Find where the given text appears and provide that cell's center as [X, Y] coordinate. 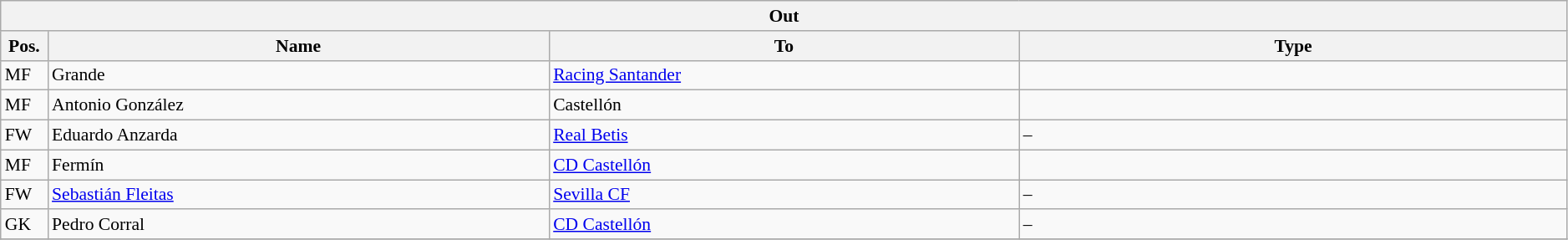
Eduardo Anzarda [298, 135]
Sebastián Fleitas [298, 195]
Racing Santander [784, 75]
Real Betis [784, 135]
Fermín [298, 165]
GK [24, 225]
Name [298, 46]
Grande [298, 75]
To [784, 46]
Sevilla CF [784, 195]
Out [784, 16]
Pos. [24, 46]
Pedro Corral [298, 225]
Type [1293, 46]
Castellón [784, 105]
Antonio González [298, 105]
